Return [X, Y] of the center of cell containing provided text 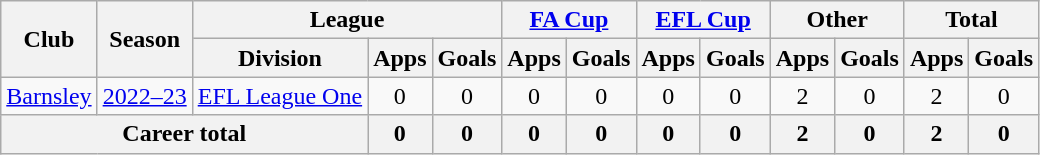
Career total [184, 134]
EFL League One [280, 96]
Other [837, 20]
Division [280, 58]
Barnsley [49, 96]
2022–23 [144, 96]
FA Cup [569, 20]
Season [144, 39]
League [347, 20]
EFL Cup [703, 20]
Total [971, 20]
Club [49, 39]
